Provide the (x, y) coordinate of the cell's center where the given text is located.  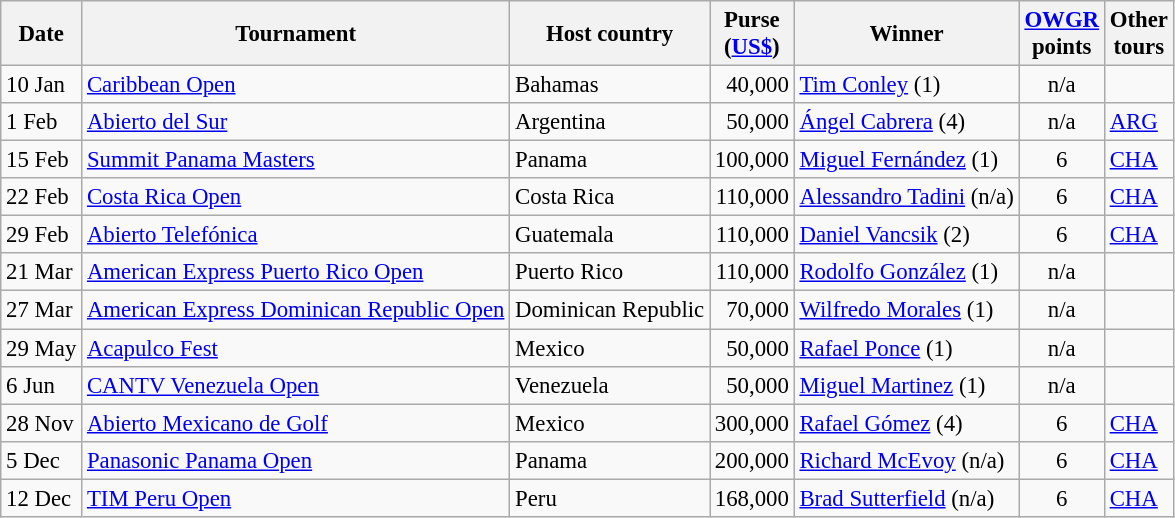
Puerto Rico (610, 273)
100,000 (752, 160)
Caribbean Open (296, 85)
OWGRpoints (1062, 34)
Winner (906, 34)
300,000 (752, 423)
American Express Dominican Republic Open (296, 310)
Tournament (296, 34)
Argentina (610, 122)
15 Feb (42, 160)
200,000 (752, 460)
12 Dec (42, 498)
Wilfredo Morales (1) (906, 310)
Tim Conley (1) (906, 85)
CANTV Venezuela Open (296, 385)
Date (42, 34)
Ángel Cabrera (4) (906, 122)
Alessandro Tadini (n/a) (906, 197)
29 Feb (42, 235)
ARG (1138, 122)
Guatemala (610, 235)
Miguel Fernández (1) (906, 160)
168,000 (752, 498)
Bahamas (610, 85)
Rafael Ponce (1) (906, 348)
Summit Panama Masters (296, 160)
Costa Rica (610, 197)
American Express Puerto Rico Open (296, 273)
Miguel Martinez (1) (906, 385)
Abierto Telefónica (296, 235)
Purse(US$) (752, 34)
Abierto del Sur (296, 122)
40,000 (752, 85)
Host country (610, 34)
Daniel Vancsik (2) (906, 235)
TIM Peru Open (296, 498)
21 Mar (42, 273)
Panasonic Panama Open (296, 460)
Brad Sutterfield (n/a) (906, 498)
70,000 (752, 310)
1 Feb (42, 122)
Rafael Gómez (4) (906, 423)
22 Feb (42, 197)
Acapulco Fest (296, 348)
28 Nov (42, 423)
Costa Rica Open (296, 197)
10 Jan (42, 85)
5 Dec (42, 460)
29 May (42, 348)
Richard McEvoy (n/a) (906, 460)
6 Jun (42, 385)
Rodolfo González (1) (906, 273)
Venezuela (610, 385)
Abierto Mexicano de Golf (296, 423)
Peru (610, 498)
27 Mar (42, 310)
Dominican Republic (610, 310)
Othertours (1138, 34)
